Extract the [x, y] coordinate from the center of the cell holding the provided text.  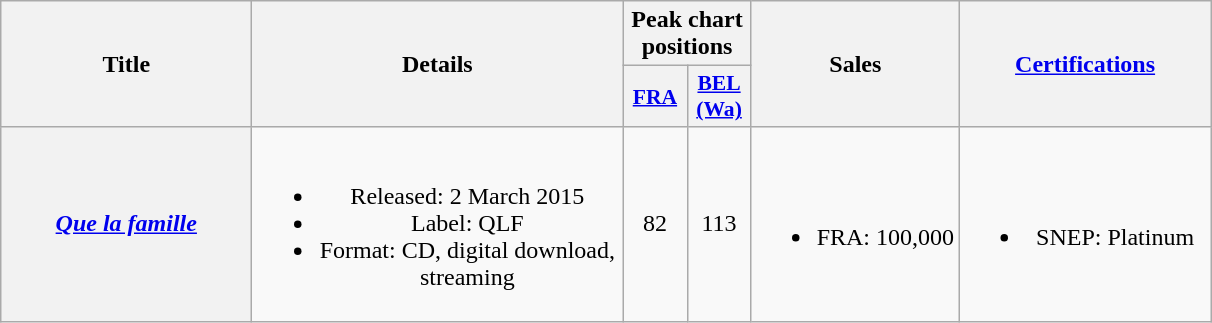
82 [655, 224]
Certifications [1086, 64]
Released: 2 March 2015Label: QLFFormat: CD, digital download, streaming [438, 224]
Que la famille [126, 224]
113 [719, 224]
Peak chart positions [687, 34]
Details [438, 64]
Title [126, 64]
Sales [855, 64]
FRA [655, 96]
BEL(Wa) [719, 96]
FRA: 100,000 [855, 224]
SNEP: Platinum [1086, 224]
